Detect which cell encompasses the target text, then output its (X, Y) center coordinate. 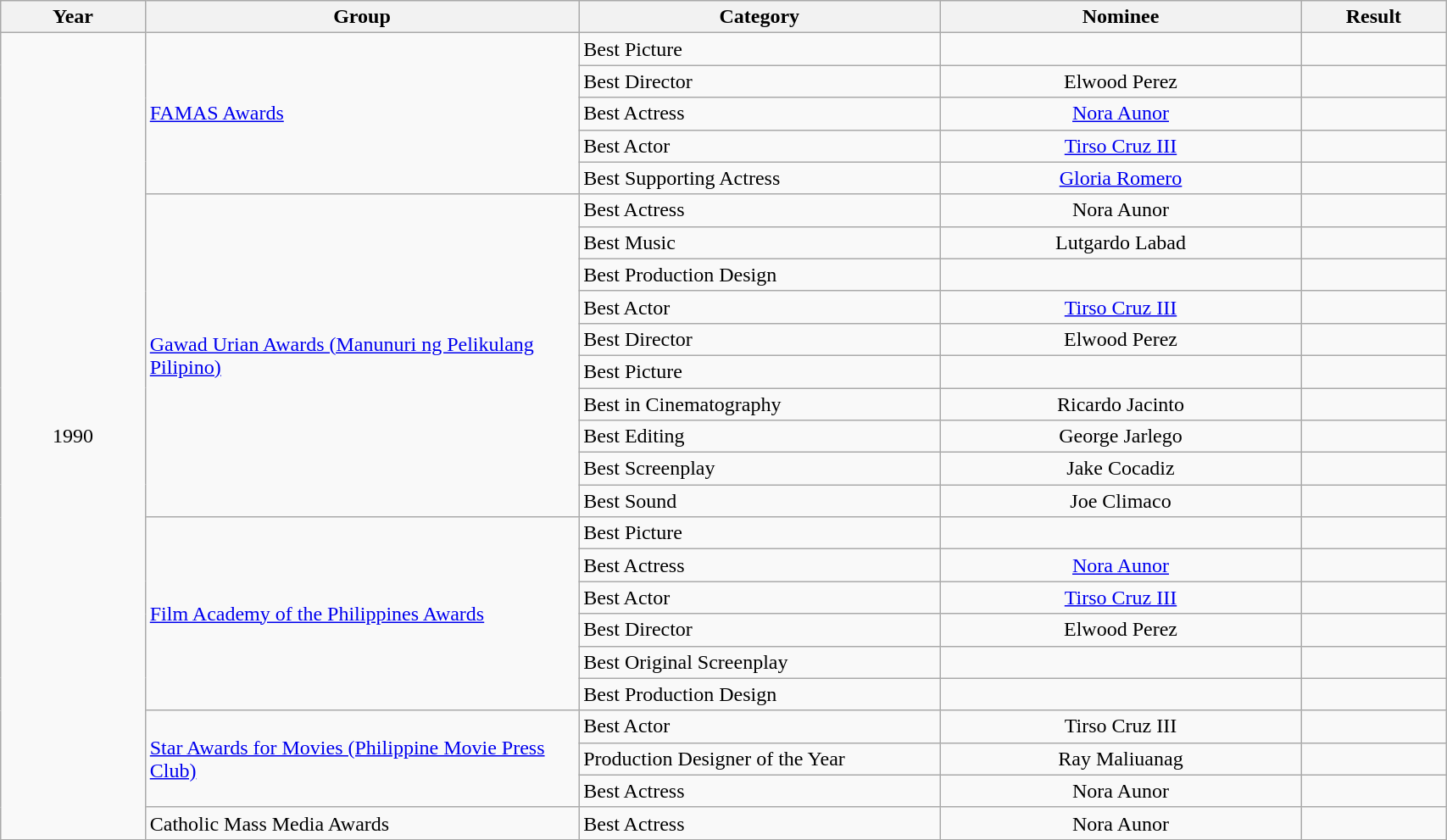
1990 (73, 437)
Year (73, 17)
Catholic Mass Media Awards (361, 823)
Production Designer of the Year (760, 759)
Group (361, 17)
Ricardo Jacinto (1121, 404)
Star Awards for Movies (Philippine Movie Press Club) (361, 759)
Best Supporting Actress (760, 178)
Category (760, 17)
Best Original Screenplay (760, 662)
Joe Climaco (1121, 501)
Best in Cinematography (760, 404)
Nominee (1121, 17)
Gawad Urian Awards (Manunuri ng Pelikulang Pilipino) (361, 356)
Best Editing (760, 437)
Result (1373, 17)
Gloria Romero (1121, 178)
Best Screenplay (760, 469)
Best Music (760, 242)
Best Sound (760, 501)
FAMAS Awards (361, 114)
Jake Cocadiz (1121, 469)
George Jarlego (1121, 437)
Ray Maliuanag (1121, 759)
Film Academy of the Philippines Awards (361, 614)
Lutgardo Labad (1121, 242)
